Search for the cell housing the specified text and yield its [X, Y] center coordinate. 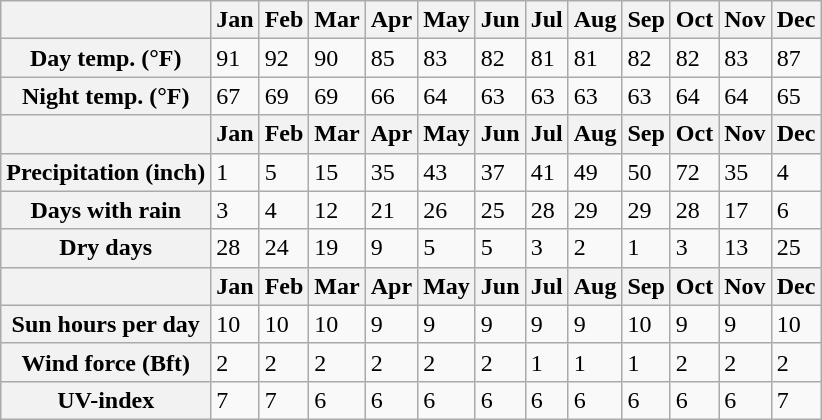
37 [500, 172]
66 [391, 96]
15 [337, 172]
24 [284, 248]
65 [796, 96]
Dry days [106, 248]
Wind force (Bft) [106, 362]
Days with rain [106, 210]
49 [595, 172]
21 [391, 210]
26 [447, 210]
12 [337, 210]
43 [447, 172]
50 [646, 172]
41 [546, 172]
13 [745, 248]
17 [745, 210]
UV-index [106, 400]
Night temp. (°F) [106, 96]
85 [391, 58]
19 [337, 248]
Precipitation (inch) [106, 172]
87 [796, 58]
72 [694, 172]
90 [337, 58]
67 [235, 96]
92 [284, 58]
91 [235, 58]
Day temp. (°F) [106, 58]
Sun hours per day [106, 324]
